Identify which cell holds the provided text, then report its [X, Y] central coordinate. 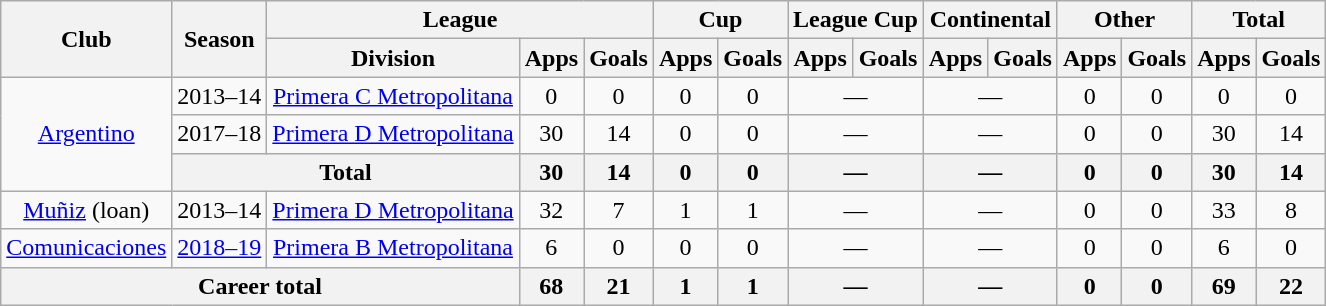
Primera C Metropolitana [393, 96]
League [460, 20]
32 [551, 210]
Comunicaciones [86, 248]
League Cup [856, 20]
33 [1224, 210]
2018–19 [220, 248]
69 [1224, 286]
Club [86, 39]
Season [220, 39]
7 [619, 210]
Division [393, 58]
Career total [260, 286]
Muñiz (loan) [86, 210]
Continental [990, 20]
8 [1291, 210]
2017–18 [220, 134]
68 [551, 286]
22 [1291, 286]
Other [1124, 20]
21 [619, 286]
Cup [720, 20]
Primera B Metropolitana [393, 248]
Argentino [86, 134]
